Determine the (x, y) coordinate at the center of the cell enclosing the given text.  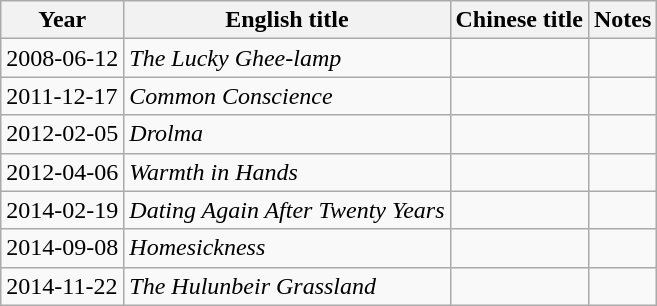
2011-12-17 (62, 96)
Dating Again After Twenty Years (287, 210)
2012-02-05 (62, 134)
2008-06-12 (62, 58)
Drolma (287, 134)
Notes (622, 20)
Warmth in Hands (287, 172)
2014-11-22 (62, 286)
Chinese title (519, 20)
2014-09-08 (62, 248)
The Hulunbeir Grassland (287, 286)
English title (287, 20)
2012-04-06 (62, 172)
The Lucky Ghee-lamp (287, 58)
2014-02-19 (62, 210)
Year (62, 20)
Common Conscience (287, 96)
Homesickness (287, 248)
